From the cell containing the given text, extract its center point as (X, Y) coordinate. 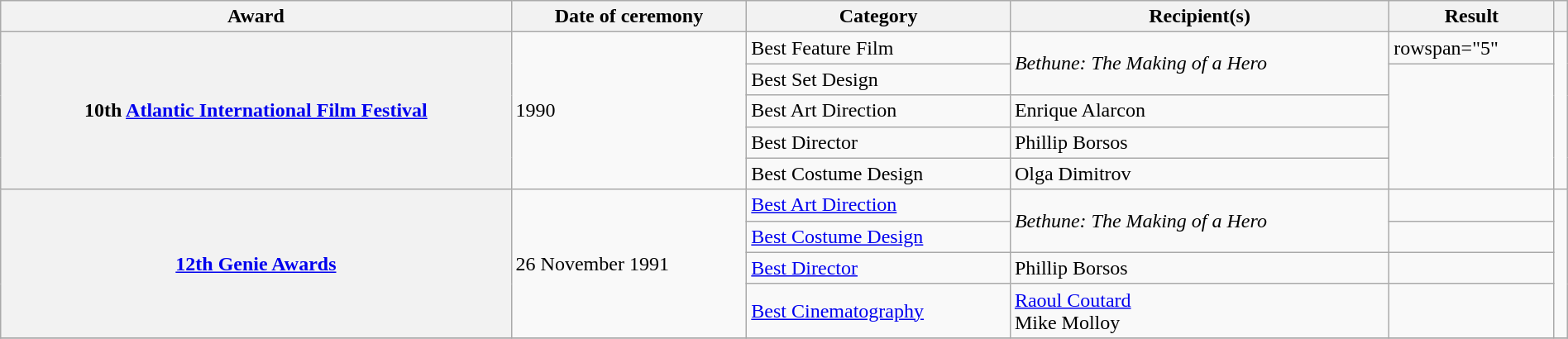
1990 (629, 111)
Olga Dimitrov (1199, 174)
Enrique Alarcon (1199, 111)
Date of ceremony (629, 17)
rowspan="5" (1472, 48)
26 November 1991 (629, 263)
12th Genie Awards (256, 263)
Award (256, 17)
10th Atlantic International Film Festival (256, 111)
Best Set Design (878, 79)
Category (878, 17)
Result (1472, 17)
Best Cinematography (878, 311)
Raoul Coutard Mike Molloy (1199, 311)
Recipient(s) (1199, 17)
Best Feature Film (878, 48)
